Return the [x, y] coordinate for the center point of the cell that contains the specified text.  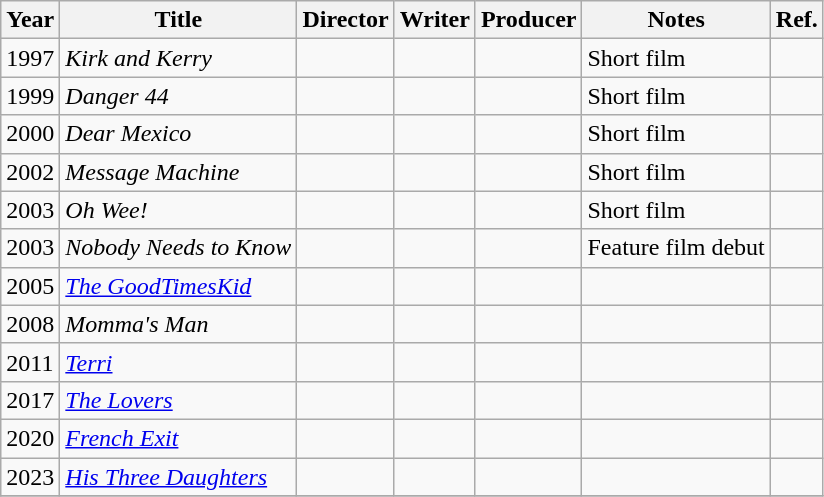
2020 [30, 438]
Notes [676, 20]
1997 [30, 58]
2023 [30, 477]
2011 [30, 362]
His Three Daughters [178, 477]
Nobody Needs to Know [178, 248]
1999 [30, 96]
Producer [528, 20]
The GoodTimesKid [178, 286]
2017 [30, 400]
French Exit [178, 438]
Message Machine [178, 172]
2002 [30, 172]
2005 [30, 286]
Year [30, 20]
Ref. [796, 20]
Writer [434, 20]
Kirk and Kerry [178, 58]
2000 [30, 134]
Momma's Man [178, 324]
Oh Wee! [178, 210]
Danger 44 [178, 96]
Director [346, 20]
The Lovers [178, 400]
Title [178, 20]
Terri [178, 362]
Dear Mexico [178, 134]
Feature film debut [676, 248]
2008 [30, 324]
